Identify which cell holds the provided text, then report its (x, y) central coordinate. 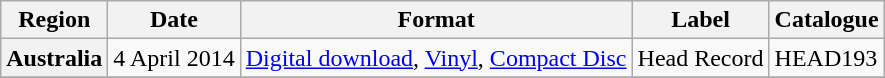
Format (436, 20)
Australia (54, 58)
HEAD193 (826, 58)
Digital download, Vinyl, Compact Disc (436, 58)
Label (700, 20)
Date (174, 20)
4 April 2014 (174, 58)
Head Record (700, 58)
Region (54, 20)
Catalogue (826, 20)
